Output the (x, y) coordinate of the center of the cell containing the given text.  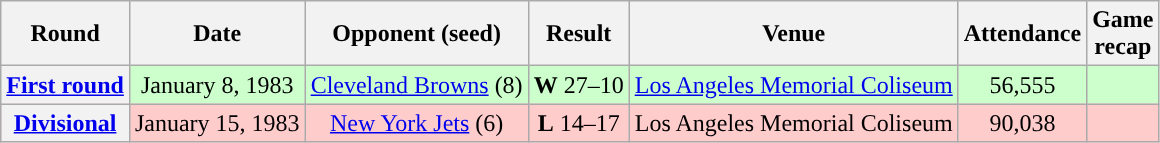
Venue (794, 34)
New York Jets (6) (416, 123)
L 14–17 (578, 123)
Date (217, 34)
Attendance (1022, 34)
W 27–10 (578, 85)
Round (66, 34)
First round (66, 85)
56,555 (1022, 85)
Result (578, 34)
Divisional (66, 123)
90,038 (1022, 123)
Cleveland Browns (8) (416, 85)
January 15, 1983 (217, 123)
Opponent (seed) (416, 34)
Gamerecap (1123, 34)
January 8, 1983 (217, 85)
